Find where the given text appears and provide that cell's center as (X, Y) coordinate. 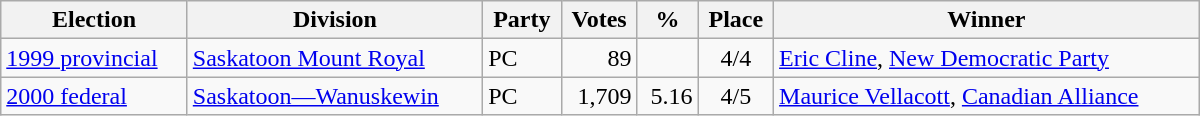
Eric Cline, New Democratic Party (987, 58)
5.16 (668, 96)
Maurice Vellacott, Canadian Alliance (987, 96)
1,709 (599, 96)
Winner (987, 20)
4/4 (736, 58)
2000 federal (94, 96)
Election (94, 20)
Party (522, 20)
1999 provincial (94, 58)
Votes (599, 20)
Saskatoon Mount Royal (334, 58)
Place (736, 20)
89 (599, 58)
Saskatoon—Wanuskewin (334, 96)
Division (334, 20)
% (668, 20)
4/5 (736, 96)
